Output the (x, y) coordinate of the center of the cell containing the given text.  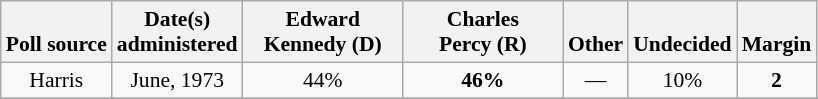
10% (682, 80)
44% (323, 80)
Harris (56, 80)
Margin (777, 32)
Date(s)administered (178, 32)
CharlesPercy (R) (483, 32)
Other (596, 32)
46% (483, 80)
2 (777, 80)
June, 1973 (178, 80)
EdwardKennedy (D) (323, 32)
Undecided (682, 32)
— (596, 80)
Poll source (56, 32)
